For the text-containing cell, return its midpoint in [X, Y] coordinate format. 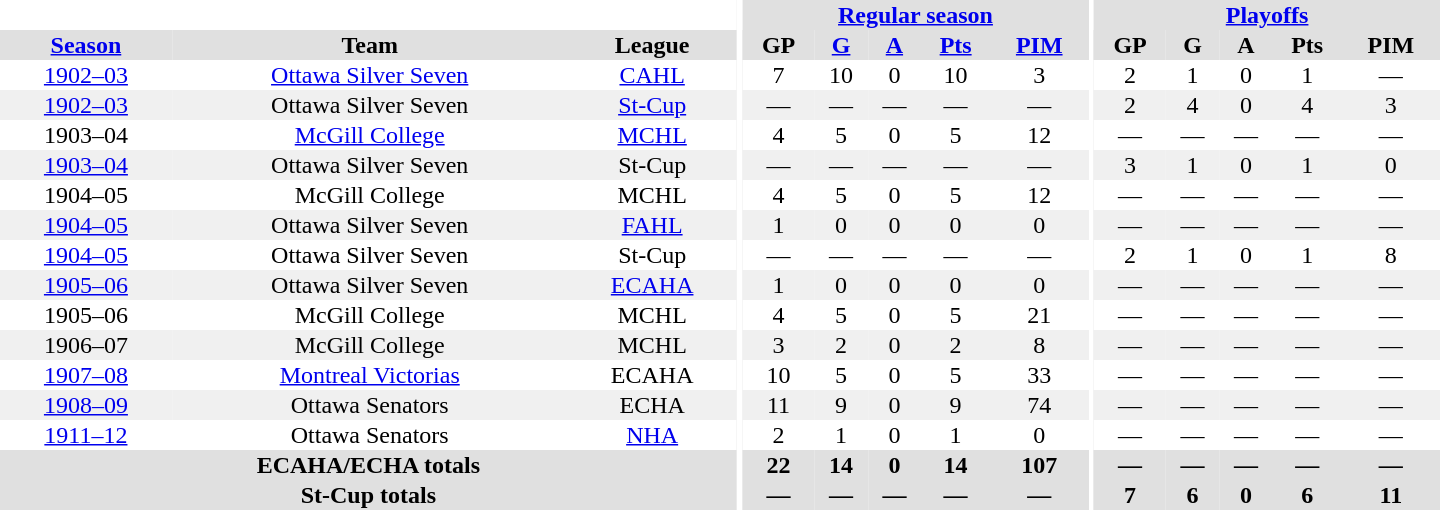
21 [1039, 315]
107 [1039, 465]
CAHL [652, 75]
Team [370, 45]
St-Cup totals [368, 495]
ECHA [652, 405]
ECAHA/ECHA totals [368, 465]
Season [86, 45]
Regular season [916, 15]
NHA [652, 435]
1911–12 [86, 435]
33 [1039, 375]
1908–09 [86, 405]
22 [779, 465]
Playoffs [1267, 15]
74 [1039, 405]
League [652, 45]
Montreal Victorias [370, 375]
1907–08 [86, 375]
FAHL [652, 225]
1906–07 [86, 345]
